For the text-containing cell, return its midpoint in [x, y] coordinate format. 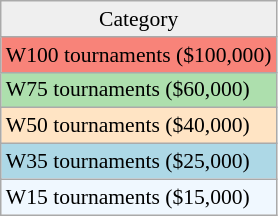
W75 tournaments ($60,000) [139, 90]
W100 tournaments ($100,000) [139, 55]
Category [139, 19]
W35 tournaments ($25,000) [139, 162]
W50 tournaments ($40,000) [139, 126]
W15 tournaments ($15,000) [139, 197]
